Find where the given text appears and provide that cell's center as [x, y] coordinate. 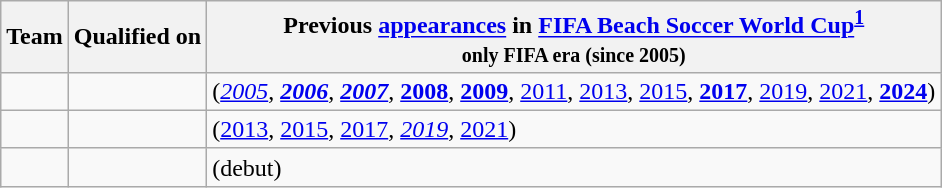
(2005, 2006, 2007, 2008, 2009, 2011, 2013, 2015, 2017, 2019, 2021, 2024) [574, 91]
Qualified on [137, 37]
Previous appearances in FIFA Beach Soccer World Cup1only FIFA era (since 2005) [574, 37]
(2013, 2015, 2017, 2019, 2021) [574, 129]
Team [35, 37]
(debut) [574, 167]
